Locate the cell with the specified text and output its [X, Y] center coordinate. 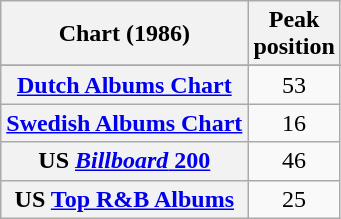
25 [294, 199]
Swedish Albums Chart [124, 123]
US Top R&B Albums [124, 199]
Dutch Albums Chart [124, 85]
Chart (1986) [124, 34]
53 [294, 85]
46 [294, 161]
16 [294, 123]
Peakposition [294, 34]
US Billboard 200 [124, 161]
